Output the (X, Y) coordinate of the center of the cell containing the given text.  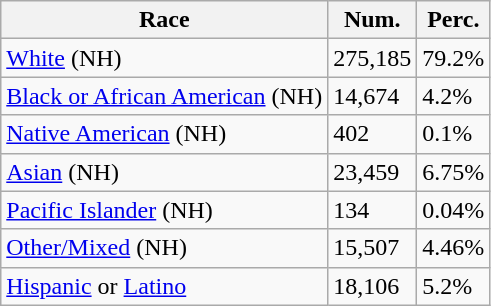
Other/Mixed (NH) (164, 248)
14,674 (372, 96)
Black or African American (NH) (164, 96)
Num. (372, 20)
0.1% (454, 134)
4.2% (454, 96)
6.75% (454, 172)
Race (164, 20)
Perc. (454, 20)
15,507 (372, 248)
134 (372, 210)
Native American (NH) (164, 134)
79.2% (454, 58)
White (NH) (164, 58)
275,185 (372, 58)
5.2% (454, 286)
23,459 (372, 172)
0.04% (454, 210)
Asian (NH) (164, 172)
18,106 (372, 286)
402 (372, 134)
Pacific Islander (NH) (164, 210)
Hispanic or Latino (164, 286)
4.46% (454, 248)
